For the text-containing cell, return its midpoint in [x, y] coordinate format. 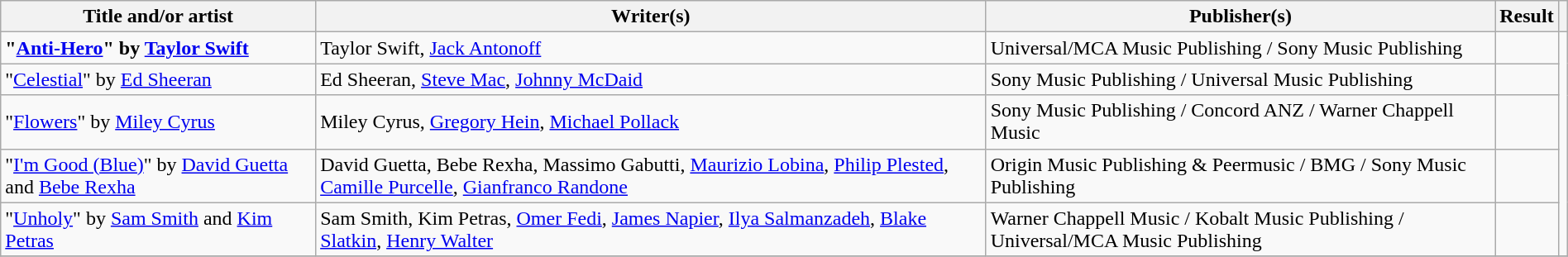
Writer(s) [651, 17]
Miley Cyrus, Gregory Hein, Michael Pollack [651, 122]
"Flowers" by Miley Cyrus [159, 122]
Publisher(s) [1241, 17]
Sam Smith, Kim Petras, Omer Fedi, James Napier, Ilya Salmanzadeh, Blake Slatkin, Henry Walter [651, 230]
"Celestial" by Ed Sheeran [159, 79]
"Anti-Hero" by Taylor Swift [159, 48]
Sony Music Publishing / Concord ANZ / Warner Chappell Music [1241, 122]
David Guetta, Bebe Rexha, Massimo Gabutti, Maurizio Lobina, Philip Plested, Camille Purcelle, Gianfranco Randone [651, 175]
Title and/or artist [159, 17]
Ed Sheeran, Steve Mac, Johnny McDaid [651, 79]
Result [1527, 17]
"I'm Good (Blue)" by David Guetta and Bebe Rexha [159, 175]
Taylor Swift, Jack Antonoff [651, 48]
Warner Chappell Music / Kobalt Music Publishing / Universal/MCA Music Publishing [1241, 230]
Sony Music Publishing / Universal Music Publishing [1241, 79]
"Unholy" by Sam Smith and Kim Petras [159, 230]
Universal/MCA Music Publishing / Sony Music Publishing [1241, 48]
Origin Music Publishing & Peermusic / BMG / Sony Music Publishing [1241, 175]
